For the text-containing cell, return its midpoint in (X, Y) coordinate format. 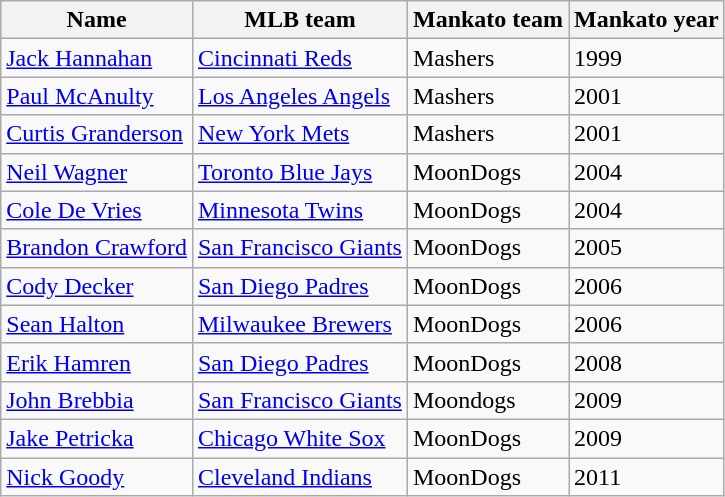
Brandon Crawford (97, 248)
Jack Hannahan (97, 58)
Moondogs (488, 400)
MLB team (300, 20)
Chicago White Sox (300, 438)
Curtis Granderson (97, 134)
Los Angeles Angels (300, 96)
Sean Halton (97, 324)
Nick Goody (97, 477)
John Brebbia (97, 400)
Cincinnati Reds (300, 58)
Name (97, 20)
Milwaukee Brewers (300, 324)
1999 (647, 58)
Mankato team (488, 20)
Neil Wagner (97, 172)
Cleveland Indians (300, 477)
2011 (647, 477)
Erik Hamren (97, 362)
Cole De Vries (97, 210)
New York Mets (300, 134)
Cody Decker (97, 286)
Toronto Blue Jays (300, 172)
2005 (647, 248)
2008 (647, 362)
Mankato year (647, 20)
Paul McAnulty (97, 96)
Minnesota Twins (300, 210)
Jake Petricka (97, 438)
